Determine the [X, Y] coordinate at the center of the cell enclosing the given text.  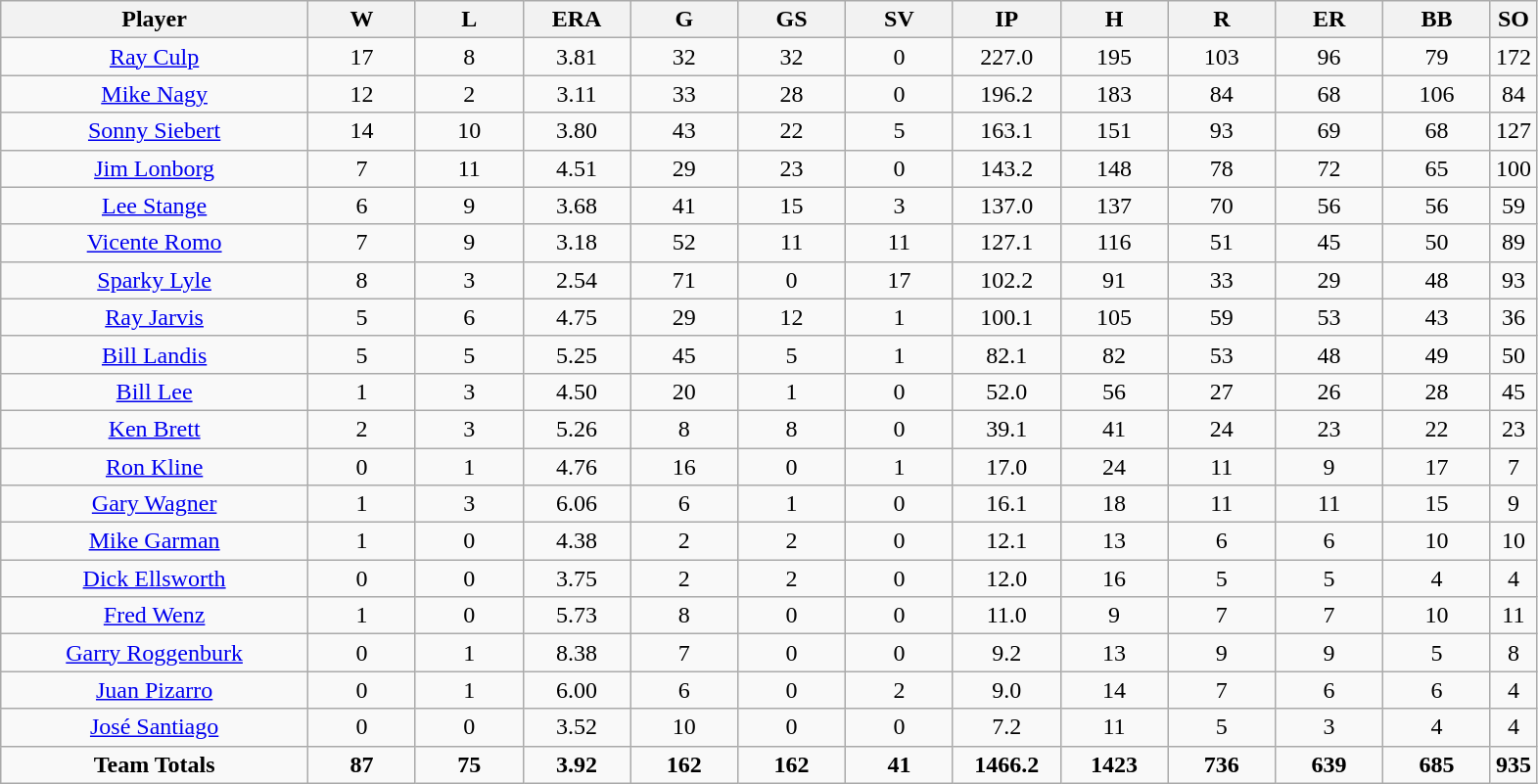
3.52 [577, 727]
3.80 [577, 131]
ER [1329, 20]
127.1 [1006, 243]
70 [1222, 206]
5.73 [577, 616]
18 [1114, 504]
Vicente Romo [155, 243]
69 [1329, 131]
79 [1437, 57]
GS [792, 20]
4.50 [577, 392]
Team Totals [155, 764]
6.06 [577, 504]
7.2 [1006, 727]
685 [1437, 764]
137 [1114, 206]
52 [684, 243]
Ken Brett [155, 429]
26 [1329, 392]
3.11 [577, 94]
39.1 [1006, 429]
87 [361, 764]
196.2 [1006, 94]
Player [155, 20]
SV [900, 20]
Jim Lonborg [155, 168]
102.2 [1006, 280]
Sparky Lyle [155, 280]
65 [1437, 168]
W [361, 20]
72 [1329, 168]
82.1 [1006, 354]
L [469, 20]
183 [1114, 94]
Fred Wenz [155, 616]
52.0 [1006, 392]
195 [1114, 57]
12.1 [1006, 541]
27 [1222, 392]
75 [469, 764]
143.2 [1006, 168]
11.0 [1006, 616]
736 [1222, 764]
935 [1514, 764]
78 [1222, 168]
Juan Pizarro [155, 690]
9.2 [1006, 653]
148 [1114, 168]
49 [1437, 354]
91 [1114, 280]
IP [1006, 20]
1466.2 [1006, 764]
Sonny Siebert [155, 131]
16.1 [1006, 504]
José Santiago [155, 727]
R [1222, 20]
G [684, 20]
Mike Garman [155, 541]
4.76 [577, 467]
1423 [1114, 764]
71 [684, 280]
4.51 [577, 168]
100 [1514, 168]
4.75 [577, 317]
163.1 [1006, 131]
3.75 [577, 578]
103 [1222, 57]
Bill Landis [155, 354]
H [1114, 20]
89 [1514, 243]
3.81 [577, 57]
20 [684, 392]
SO [1514, 20]
BB [1437, 20]
227.0 [1006, 57]
Gary Wagner [155, 504]
Ray Jarvis [155, 317]
82 [1114, 354]
137.0 [1006, 206]
Dick Ellsworth [155, 578]
127 [1514, 131]
106 [1437, 94]
100.1 [1006, 317]
3.68 [577, 206]
3.92 [577, 764]
12.0 [1006, 578]
9.0 [1006, 690]
172 [1514, 57]
3.18 [577, 243]
639 [1329, 764]
36 [1514, 317]
51 [1222, 243]
ERA [577, 20]
105 [1114, 317]
4.38 [577, 541]
Ray Culp [155, 57]
96 [1329, 57]
6.00 [577, 690]
Garry Roggenburk [155, 653]
Mike Nagy [155, 94]
Bill Lee [155, 392]
2.54 [577, 280]
5.25 [577, 354]
Ron Kline [155, 467]
151 [1114, 131]
5.26 [577, 429]
Lee Stange [155, 206]
116 [1114, 243]
8.38 [577, 653]
17.0 [1006, 467]
